From the cell containing the given text, extract its center point as (x, y) coordinate. 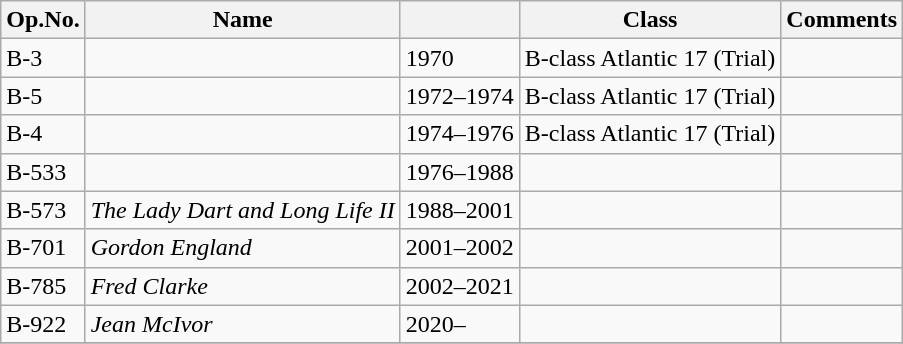
B-5 (43, 96)
B-785 (43, 286)
1972–1974 (460, 96)
Class (650, 20)
B-573 (43, 210)
B-533 (43, 172)
Fred Clarke (242, 286)
B-922 (43, 324)
B-4 (43, 134)
2001–2002 (460, 248)
Jean McIvor (242, 324)
B-3 (43, 58)
1976–1988 (460, 172)
The Lady Dart and Long Life II (242, 210)
1974–1976 (460, 134)
Op.No. (43, 20)
1988–2001 (460, 210)
Gordon England (242, 248)
1970 (460, 58)
Name (242, 20)
2002–2021 (460, 286)
B-701 (43, 248)
2020– (460, 324)
Comments (842, 20)
